Return [X, Y] of the center of cell containing provided text 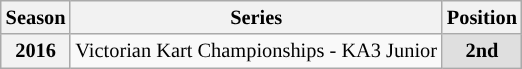
2nd [482, 51]
Series [256, 17]
Season [36, 17]
Victorian Kart Championships - KA3 Junior [256, 51]
Position [482, 17]
2016 [36, 51]
